Capture the cell that displays the provided text and extract its [X, Y] central coordinate. 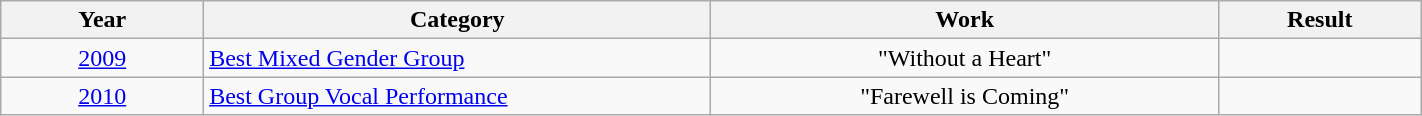
2009 [102, 58]
Result [1320, 20]
"Without a Heart" [964, 58]
Best Mixed Gender Group [458, 58]
Category [458, 20]
Work [964, 20]
Best Group Vocal Performance [458, 96]
"Farewell is Coming" [964, 96]
2010 [102, 96]
Year [102, 20]
